Output the [X, Y] coordinate of the center of the cell containing the given text.  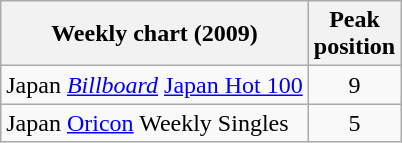
Peakposition [354, 34]
Japan Oricon Weekly Singles [155, 123]
9 [354, 85]
Weekly chart (2009) [155, 34]
5 [354, 123]
Japan Billboard Japan Hot 100 [155, 85]
